For the text-containing cell, return its midpoint in (x, y) coordinate format. 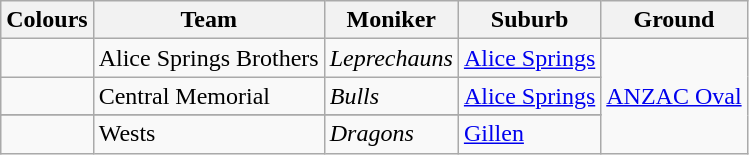
Gillen (529, 134)
Team (208, 20)
Bulls (391, 96)
Alice Springs Brothers (208, 58)
Leprechauns (391, 58)
Wests (208, 134)
Suburb (529, 20)
Central Memorial (208, 96)
Ground (674, 20)
Dragons (391, 134)
Colours (47, 20)
Moniker (391, 20)
ANZAC Oval (674, 96)
